Identify which cell holds the provided text, then report its [X, Y] central coordinate. 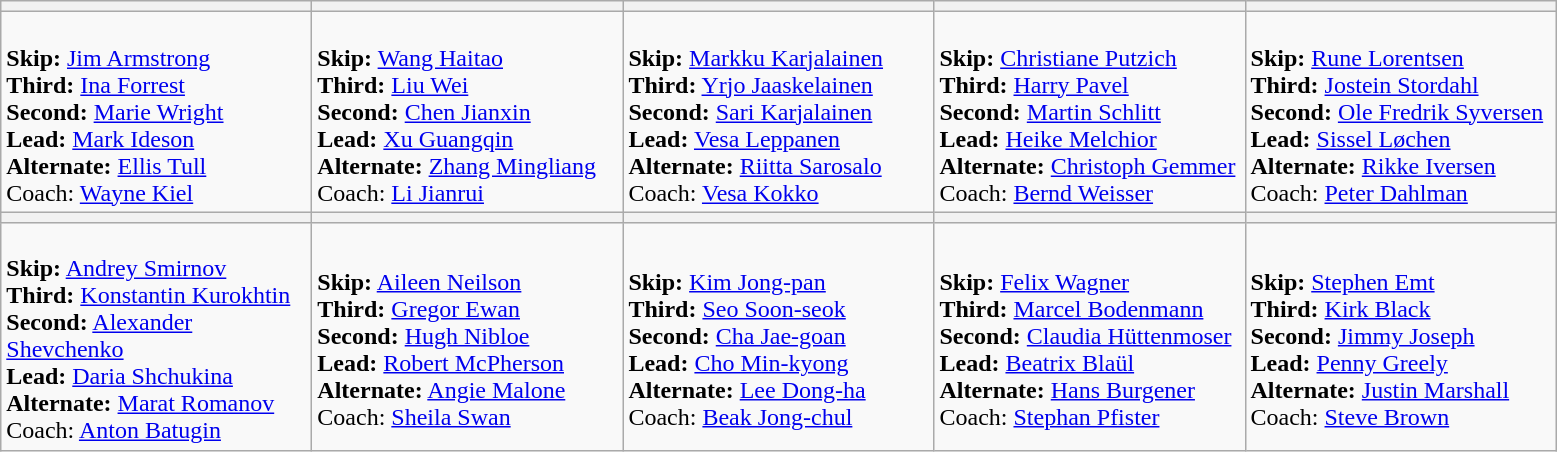
Skip: Jim Armstrong Third: Ina Forrest Second: Marie Wright Lead: Mark Ideson Alternate: Ellis Tull Coach: Wayne Kiel [156, 112]
Skip: Christiane Putzich Third: Harry Pavel Second: Martin Schlitt Lead: Heike Melchior Alternate: Christoph Gemmer Coach: Bernd Weisser [1090, 112]
Skip: Felix Wagner Third: Marcel Bodenmann Second: Claudia Hüttenmoser Lead: Beatrix Blaül Alternate: Hans Burgener Coach: Stephan Pfister [1090, 336]
Skip: Stephen Emt Third: Kirk Black Second: Jimmy Joseph Lead: Penny Greely Alternate: Justin Marshall Coach: Steve Brown [1400, 336]
Skip: Wang Haitao Third: Liu Wei Second: Chen Jianxin Lead: Xu Guangqin Alternate: Zhang Mingliang Coach: Li Jianrui [468, 112]
Skip: Andrey Smirnov Third: Konstantin Kurokhtin Second: Alexander Shevchenko Lead: Daria Shchukina Alternate: Marat Romanov Coach: Anton Batugin [156, 336]
Skip: Kim Jong-pan Third: Seo Soon-seok Second: Cha Jae-goan Lead: Cho Min-kyong Alternate: Lee Dong-ha Coach: Beak Jong-chul [778, 336]
Skip: Rune Lorentsen Third: Jostein Stordahl Second: Ole Fredrik Syversen Lead: Sissel Løchen Alternate: Rikke Iversen Coach: Peter Dahlman [1400, 112]
Skip: Markku Karjalainen Third: Yrjo Jaaskelainen Second: Sari Karjalainen Lead: Vesa Leppanen Alternate: Riitta Sarosalo Coach: Vesa Kokko [778, 112]
Skip: Aileen Neilson Third: Gregor Ewan Second: Hugh Nibloe Lead: Robert McPherson Alternate: Angie Malone Coach: Sheila Swan [468, 336]
